Return [X, Y] of the center of cell containing provided text 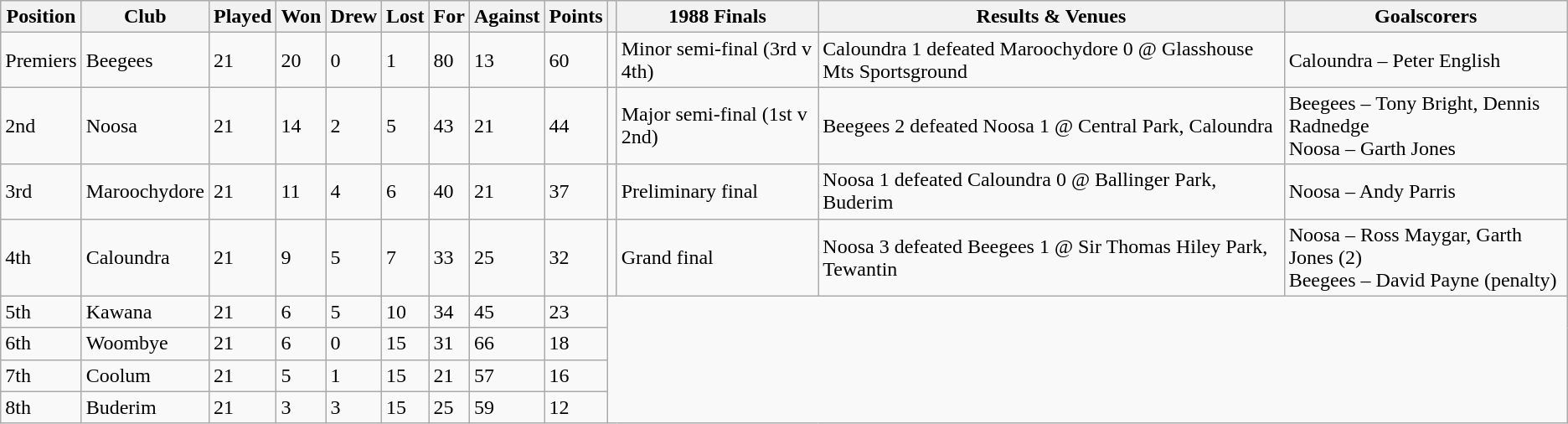
37 [576, 191]
6th [41, 344]
Won [302, 17]
44 [576, 126]
33 [449, 257]
Coolum [145, 375]
10 [405, 312]
Against [507, 17]
Results & Venues [1051, 17]
Noosa – Ross Maygar, Garth Jones (2)Beegees – David Payne (penalty) [1426, 257]
2 [353, 126]
60 [576, 60]
Preliminary final [717, 191]
2nd [41, 126]
Caloundra [145, 257]
3rd [41, 191]
40 [449, 191]
Club [145, 17]
For [449, 17]
9 [302, 257]
Kawana [145, 312]
Goalscorers [1426, 17]
18 [576, 344]
Grand final [717, 257]
Woombye [145, 344]
Noosa – Andy Parris [1426, 191]
32 [576, 257]
80 [449, 60]
Lost [405, 17]
57 [507, 375]
Major semi-final (1st v 2nd) [717, 126]
Buderim [145, 407]
12 [576, 407]
Caloundra 1 defeated Maroochydore 0 @ Glasshouse Mts Sportsground [1051, 60]
Beegees 2 defeated Noosa 1 @ Central Park, Caloundra [1051, 126]
20 [302, 60]
23 [576, 312]
Beegees [145, 60]
4th [41, 257]
14 [302, 126]
Noosa [145, 126]
Minor semi-final (3rd v 4th) [717, 60]
16 [576, 375]
Drew [353, 17]
1988 Finals [717, 17]
5th [41, 312]
Beegees – Tony Bright, Dennis RadnedgeNoosa – Garth Jones [1426, 126]
43 [449, 126]
4 [353, 191]
Premiers [41, 60]
31 [449, 344]
45 [507, 312]
8th [41, 407]
Caloundra – Peter English [1426, 60]
59 [507, 407]
34 [449, 312]
Position [41, 17]
Played [242, 17]
Points [576, 17]
Noosa 1 defeated Caloundra 0 @ Ballinger Park, Buderim [1051, 191]
Noosa 3 defeated Beegees 1 @ Sir Thomas Hiley Park, Tewantin [1051, 257]
7th [41, 375]
11 [302, 191]
66 [507, 344]
7 [405, 257]
Maroochydore [145, 191]
13 [507, 60]
